For the text-containing cell, return its midpoint in [X, Y] coordinate format. 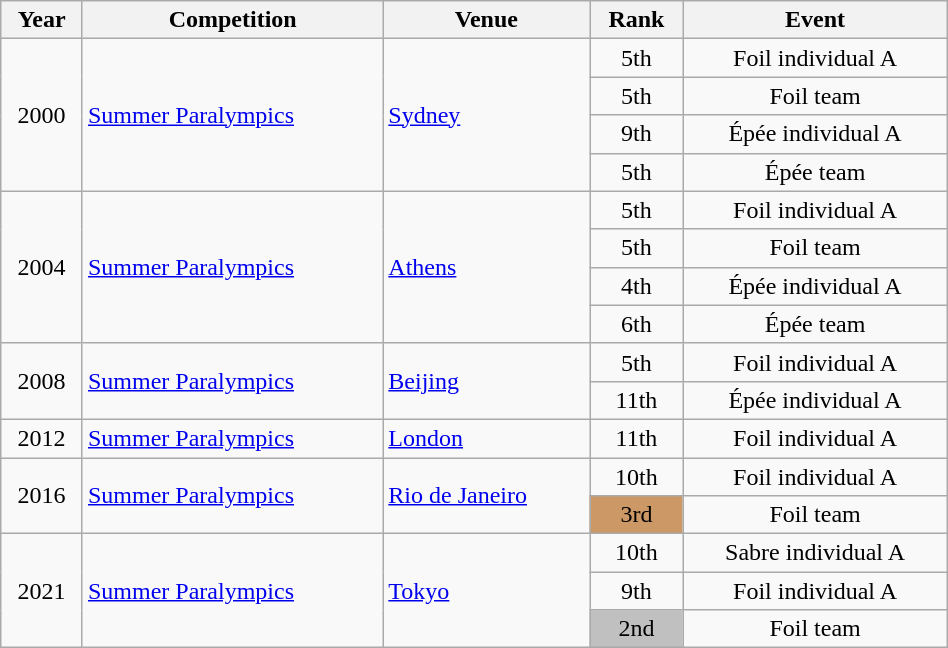
Competition [232, 20]
Sabre individual A [815, 553]
Year [42, 20]
Rank [636, 20]
2012 [42, 438]
2004 [42, 267]
2nd [636, 629]
2021 [42, 591]
6th [636, 324]
4th [636, 286]
Tokyo [486, 591]
Beijing [486, 381]
Event [815, 20]
London [486, 438]
Athens [486, 267]
3rd [636, 515]
2000 [42, 115]
Rio de Janeiro [486, 496]
2016 [42, 496]
Sydney [486, 115]
Venue [486, 20]
2008 [42, 381]
